Extract the (X, Y) coordinate from the center of the cell holding the provided text.  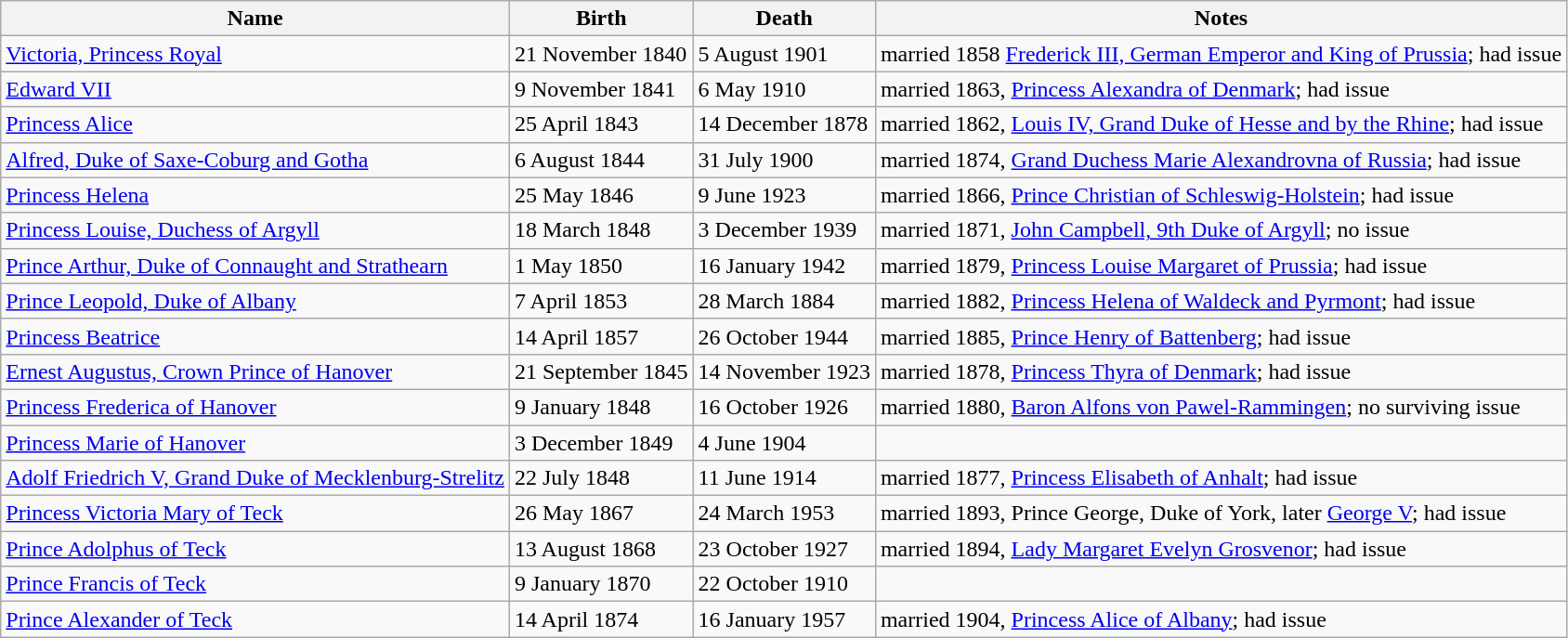
18 March 1848 (601, 230)
Princess Helena (255, 195)
25 May 1846 (601, 195)
14 April 1857 (601, 336)
Prince Arthur, Duke of Connaught and Strathearn (255, 266)
Princess Frederica of Hanover (255, 407)
14 November 1923 (784, 371)
11 June 1914 (784, 478)
married 1871, John Campbell, 9th Duke of Argyll; no issue (1221, 230)
Notes (1221, 19)
6 August 1844 (601, 160)
26 May 1867 (601, 514)
14 December 1878 (784, 124)
31 July 1900 (784, 160)
Prince Alexander of Teck (255, 619)
Prince Adolphus of Teck (255, 549)
1 May 1850 (601, 266)
married 1879, Princess Louise Margaret of Prussia; had issue (1221, 266)
9 November 1841 (601, 89)
married 1878, Princess Thyra of Denmark; had issue (1221, 371)
22 July 1848 (601, 478)
married 1894, Lady Margaret Evelyn Grosvenor; had issue (1221, 549)
married 1877, Princess Elisabeth of Anhalt; had issue (1221, 478)
16 January 1942 (784, 266)
married 1885, Prince Henry of Battenberg; had issue (1221, 336)
married 1866, Prince Christian of Schleswig-Holstein; had issue (1221, 195)
16 October 1926 (784, 407)
Prince Leopold, Duke of Albany (255, 301)
Victoria, Princess Royal (255, 54)
3 December 1939 (784, 230)
Princess Louise, Duchess of Argyll (255, 230)
Princess Marie of Hanover (255, 443)
5 August 1901 (784, 54)
21 September 1845 (601, 371)
married 1862, Louis IV, Grand Duke of Hesse and by the Rhine; had issue (1221, 124)
26 October 1944 (784, 336)
Edward VII (255, 89)
21 November 1840 (601, 54)
married 1882, Princess Helena of Waldeck and Pyrmont; had issue (1221, 301)
9 January 1848 (601, 407)
Death (784, 19)
Princess Beatrice (255, 336)
24 March 1953 (784, 514)
Alfred, Duke of Saxe-Coburg and Gotha (255, 160)
Name (255, 19)
Princess Victoria Mary of Teck (255, 514)
Prince Francis of Teck (255, 584)
9 June 1923 (784, 195)
7 April 1853 (601, 301)
14 April 1874 (601, 619)
married 1880, Baron Alfons von Pawel-Rammingen; no surviving issue (1221, 407)
22 October 1910 (784, 584)
3 December 1849 (601, 443)
married 1858 Frederick III, German Emperor and King of Prussia; had issue (1221, 54)
23 October 1927 (784, 549)
married 1893, Prince George, Duke of York, later George V; had issue (1221, 514)
Princess Alice (255, 124)
married 1874, Grand Duchess Marie Alexandrovna of Russia; had issue (1221, 160)
28 March 1884 (784, 301)
13 August 1868 (601, 549)
25 April 1843 (601, 124)
Adolf Friedrich V, Grand Duke of Mecklenburg-Strelitz (255, 478)
16 January 1957 (784, 619)
9 January 1870 (601, 584)
4 June 1904 (784, 443)
married 1904, Princess Alice of Albany; had issue (1221, 619)
Ernest Augustus, Crown Prince of Hanover (255, 371)
6 May 1910 (784, 89)
Birth (601, 19)
married 1863, Princess Alexandra of Denmark; had issue (1221, 89)
